Capture the cell that displays the provided text and extract its [X, Y] central coordinate. 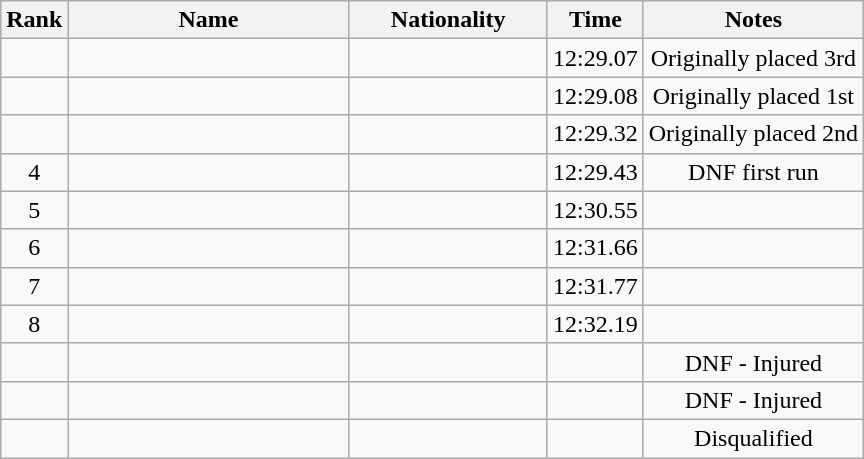
12:31.66 [595, 248]
12:29.08 [595, 96]
6 [34, 248]
12:29.43 [595, 172]
Disqualified [753, 438]
Originally placed 1st [753, 96]
8 [34, 324]
12:32.19 [595, 324]
Name [208, 20]
12:29.32 [595, 134]
Time [595, 20]
Rank [34, 20]
5 [34, 210]
4 [34, 172]
12:29.07 [595, 58]
Nationality [448, 20]
Originally placed 3rd [753, 58]
Notes [753, 20]
7 [34, 286]
Originally placed 2nd [753, 134]
12:30.55 [595, 210]
DNF first run [753, 172]
12:31.77 [595, 286]
